Locate the cell with the specified text and output its [x, y] center coordinate. 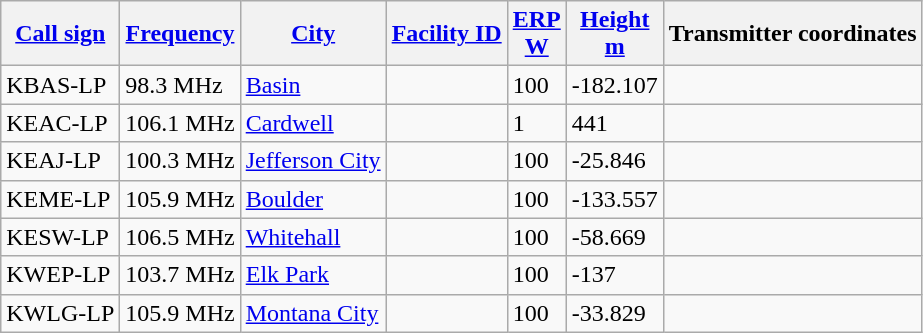
City [313, 34]
Whitehall [313, 237]
Montana City [313, 313]
-58.669 [614, 237]
98.3 MHz [180, 85]
KEAJ-LP [60, 161]
ERPW [536, 34]
Jefferson City [313, 161]
KEME-LP [60, 199]
KEAC-LP [60, 123]
Elk Park [313, 275]
-33.829 [614, 313]
KBAS-LP [60, 85]
KWEP-LP [60, 275]
-182.107 [614, 85]
100.3 MHz [180, 161]
KWLG-LP [60, 313]
1 [536, 123]
-25.846 [614, 161]
106.1 MHz [180, 123]
Facility ID [446, 34]
KESW-LP [60, 237]
Frequency [180, 34]
Transmitter coordinates [792, 34]
Cardwell [313, 123]
106.5 MHz [180, 237]
441 [614, 123]
Heightm [614, 34]
Boulder [313, 199]
Call sign [60, 34]
Basin [313, 85]
103.7 MHz [180, 275]
-133.557 [614, 199]
-137 [614, 275]
